Detect which cell encompasses the target text, then output its [X, Y] center coordinate. 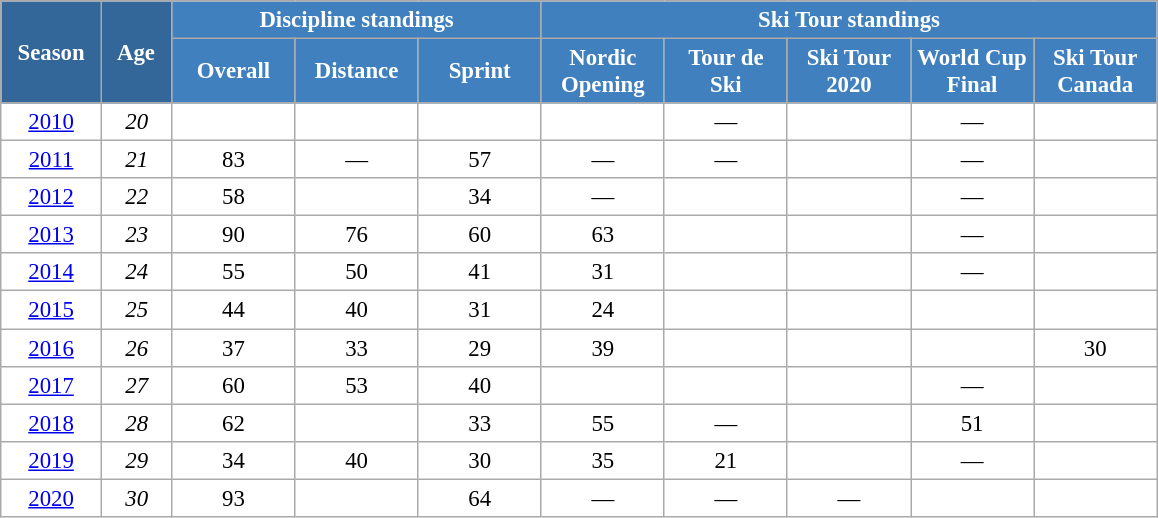
2019 [52, 460]
90 [234, 235]
NordicOpening [602, 72]
2018 [52, 423]
35 [602, 460]
76 [356, 235]
63 [602, 235]
Overall [234, 72]
Age [136, 52]
2016 [52, 348]
2010 [52, 122]
22 [136, 197]
39 [602, 348]
93 [234, 498]
Ski TourCanada [1096, 72]
57 [480, 160]
58 [234, 197]
Sprint [480, 72]
2013 [52, 235]
25 [136, 310]
26 [136, 348]
2011 [52, 160]
2014 [52, 273]
83 [234, 160]
37 [234, 348]
28 [136, 423]
2020 [52, 498]
27 [136, 385]
Season [52, 52]
44 [234, 310]
53 [356, 385]
2012 [52, 197]
50 [356, 273]
23 [136, 235]
2017 [52, 385]
2015 [52, 310]
Ski Tour2020 [848, 72]
64 [480, 498]
41 [480, 273]
62 [234, 423]
Ski Tour standings [848, 20]
Discipline standings [356, 20]
World CupFinal [972, 72]
Distance [356, 72]
Tour deSki [726, 72]
20 [136, 122]
51 [972, 423]
